Capture the cell that displays the provided text and extract its [X, Y] central coordinate. 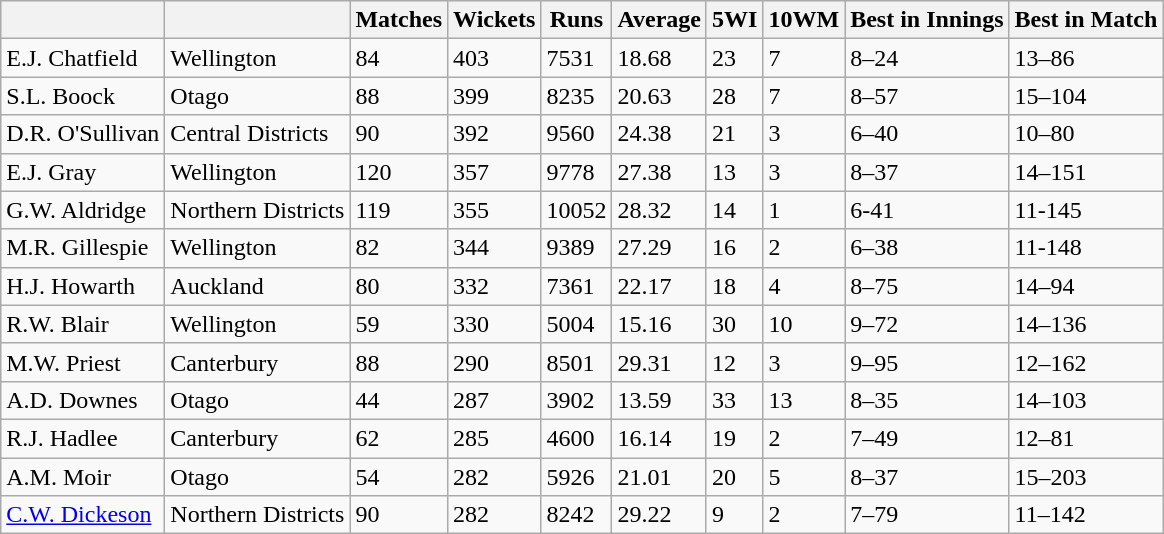
332 [494, 286]
E.J. Chatfield [83, 58]
8501 [576, 362]
10052 [576, 210]
33 [734, 400]
S.L. Boock [83, 96]
14–103 [1086, 400]
7531 [576, 58]
62 [399, 438]
392 [494, 134]
Central Districts [258, 134]
84 [399, 58]
82 [399, 248]
9560 [576, 134]
8242 [576, 515]
6–38 [927, 248]
27.29 [660, 248]
287 [494, 400]
D.R. O'Sullivan [83, 134]
5926 [576, 477]
24.38 [660, 134]
9389 [576, 248]
Matches [399, 20]
5WI [734, 20]
1 [804, 210]
Wickets [494, 20]
12–81 [1086, 438]
20.63 [660, 96]
399 [494, 96]
44 [399, 400]
355 [494, 210]
19 [734, 438]
403 [494, 58]
344 [494, 248]
22.17 [660, 286]
357 [494, 172]
15–104 [1086, 96]
12–162 [1086, 362]
8–57 [927, 96]
5 [804, 477]
29.31 [660, 362]
10–80 [1086, 134]
18.68 [660, 58]
Best in Innings [927, 20]
13–86 [1086, 58]
Best in Match [1086, 20]
R.J. Hadlee [83, 438]
R.W. Blair [83, 324]
4600 [576, 438]
9–95 [927, 362]
9778 [576, 172]
28 [734, 96]
A.D. Downes [83, 400]
11–142 [1086, 515]
3902 [576, 400]
20 [734, 477]
7–79 [927, 515]
54 [399, 477]
4 [804, 286]
9–72 [927, 324]
7361 [576, 286]
8–75 [927, 286]
G.W. Aldridge [83, 210]
Runs [576, 20]
80 [399, 286]
Auckland [258, 286]
H.J. Howarth [83, 286]
330 [494, 324]
14–151 [1086, 172]
C.W. Dickeson [83, 515]
23 [734, 58]
285 [494, 438]
10 [804, 324]
7–49 [927, 438]
21 [734, 134]
9 [734, 515]
290 [494, 362]
13.59 [660, 400]
6-41 [927, 210]
10WM [804, 20]
18 [734, 286]
11-145 [1086, 210]
14 [734, 210]
29.22 [660, 515]
16 [734, 248]
6–40 [927, 134]
15.16 [660, 324]
8–24 [927, 58]
M.W. Priest [83, 362]
12 [734, 362]
8–35 [927, 400]
14–94 [1086, 286]
Average [660, 20]
28.32 [660, 210]
E.J. Gray [83, 172]
5004 [576, 324]
119 [399, 210]
59 [399, 324]
11-148 [1086, 248]
120 [399, 172]
M.R. Gillespie [83, 248]
14–136 [1086, 324]
A.M. Moir [83, 477]
27.38 [660, 172]
16.14 [660, 438]
30 [734, 324]
8235 [576, 96]
21.01 [660, 477]
15–203 [1086, 477]
